Find where the given text appears and provide that cell's center as (X, Y) coordinate. 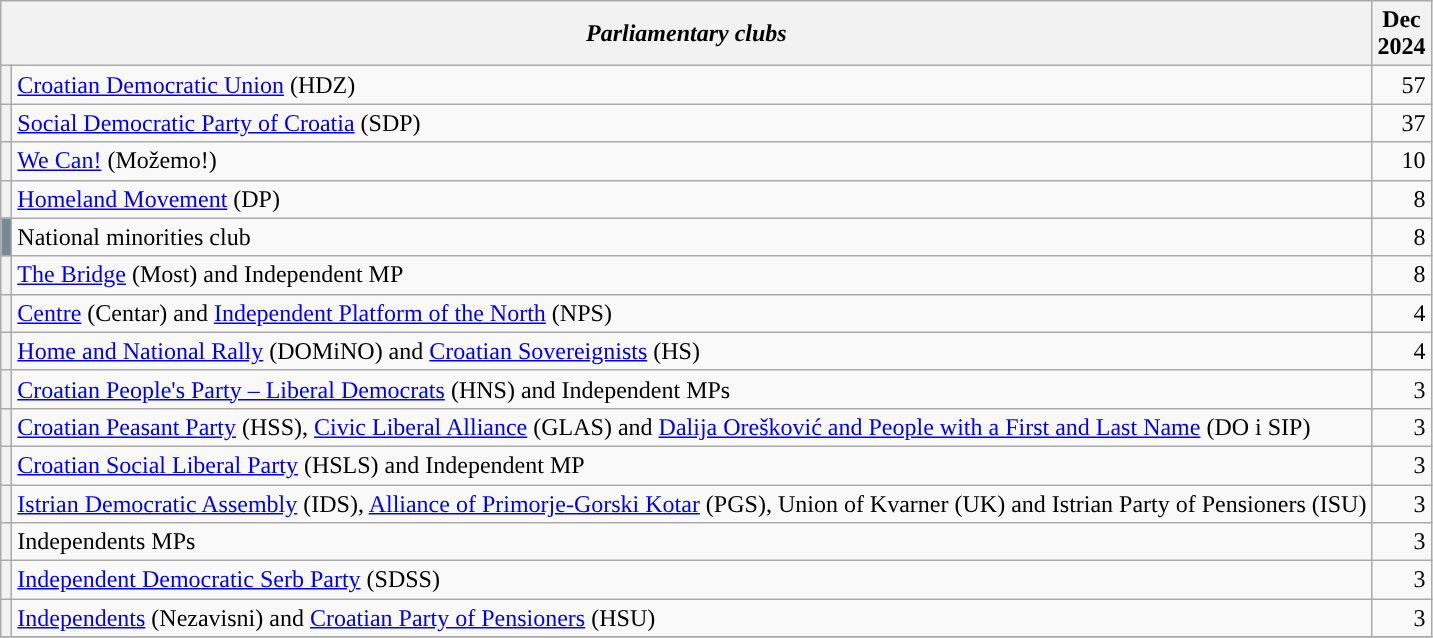
37 (1402, 123)
10 (1402, 161)
Centre (Centar) and Independent Platform of the North (NPS) (692, 313)
Croatian Democratic Union (HDZ) (692, 85)
Croatian People's Party – Liberal Democrats (HNS) and Independent MPs (692, 389)
Home and National Rally (DOMiNO) and Croatian Sovereignists (HS) (692, 351)
Independent Democratic Serb Party (SDSS) (692, 580)
National minorities club (692, 237)
We Can! (Možemo!) (692, 161)
Social Democratic Party of Croatia (SDP) (692, 123)
Dec2024 (1402, 34)
Istrian Democratic Assembly (IDS), Alliance of Primorje-Gorski Kotar (PGS), Union of Kvarner (UK) and Istrian Party of Pensioners (ISU) (692, 503)
Independents MPs (692, 542)
57 (1402, 85)
Independents (Nezavisni) and Croatian Party of Pensioners (HSU) (692, 618)
Croatian Peasant Party (HSS), Civic Liberal Alliance (GLAS) and Dalija Orešković and People with a First and Last Name (DO i SIP) (692, 427)
Croatian Social Liberal Party (HSLS) and Independent MP (692, 465)
Homeland Movement (DP) (692, 199)
The Bridge (Most) and Independent MP (692, 275)
Parliamentary clubs (686, 34)
